Determine the [X, Y] coordinate at the center of the cell enclosing the given text.  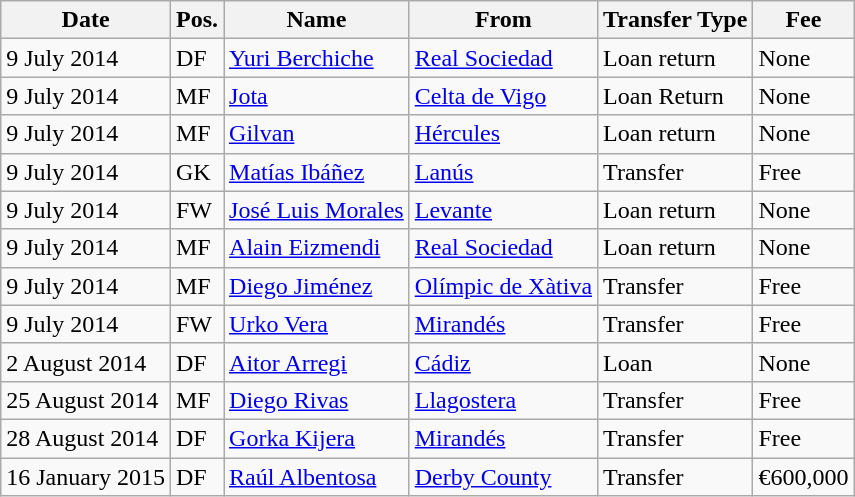
Yuri Berchiche [317, 58]
Hércules [503, 134]
2 August 2014 [86, 362]
Fee [804, 20]
From [503, 20]
Cádiz [503, 362]
Diego Jiménez [317, 286]
Jota [317, 96]
Name [317, 20]
Gilvan [317, 134]
Olímpic de Xàtiva [503, 286]
Lanús [503, 172]
Aitor Arregi [317, 362]
GK [196, 172]
Diego Rivas [317, 400]
Loan [676, 362]
Matías Ibáñez [317, 172]
Raúl Albentosa [317, 477]
Alain Eizmendi [317, 248]
25 August 2014 [86, 400]
Pos. [196, 20]
Transfer Type [676, 20]
Celta de Vigo [503, 96]
Urko Vera [317, 324]
Levante [503, 210]
16 January 2015 [86, 477]
€600,000 [804, 477]
Llagostera [503, 400]
José Luis Morales [317, 210]
Derby County [503, 477]
28 August 2014 [86, 438]
Date [86, 20]
Loan Return [676, 96]
Gorka Kijera [317, 438]
